Identify which cell holds the provided text, then report its (X, Y) central coordinate. 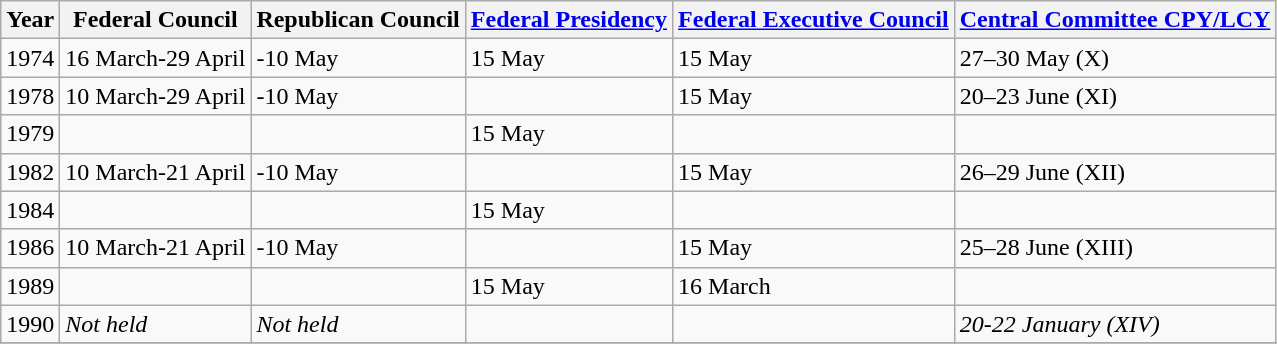
Federal Presidency (568, 20)
Federal Council (156, 20)
Federal Executive Council (814, 20)
1984 (30, 210)
Republican Council (358, 20)
1986 (30, 248)
1978 (30, 96)
Central Committee CPY/LCY (1115, 20)
1979 (30, 134)
1989 (30, 286)
1982 (30, 172)
Year (30, 20)
1974 (30, 58)
1990 (30, 324)
16 March-29 April (156, 58)
26–29 June (XII) (1115, 172)
20–23 June (XI) (1115, 96)
25–28 June (XIII) (1115, 248)
16 March (814, 286)
10 March-29 April (156, 96)
20-22 January (XIV) (1115, 324)
27–30 May (X) (1115, 58)
